Search for the cell housing the specified text and yield its (x, y) center coordinate. 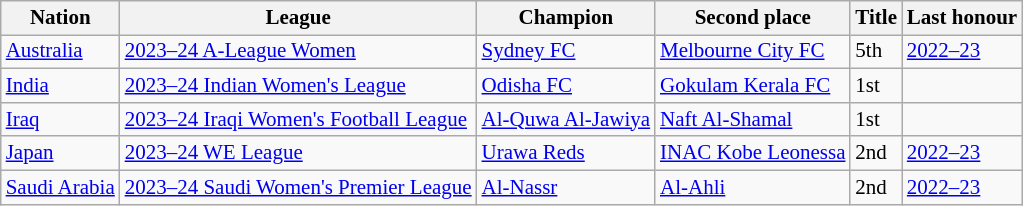
Al-Ahli (752, 187)
2023–24 A-League Women (298, 52)
League (298, 18)
2023–24 WE League (298, 153)
2023–24 Saudi Women's Premier League (298, 187)
Al-Nassr (566, 187)
Al-Quwa Al-Jawiya (566, 119)
2023–24 Iraqi Women's Football League (298, 119)
2023–24 Indian Women's League (298, 86)
5th (876, 52)
Saudi Arabia (60, 187)
Second place (752, 18)
Iraq (60, 119)
Last honour (962, 18)
Japan (60, 153)
India (60, 86)
Champion (566, 18)
INAC Kobe Leonessa (752, 153)
Sydney FC (566, 52)
Naft Al-Shamal (752, 119)
Australia (60, 52)
Nation (60, 18)
Odisha FC (566, 86)
Melbourne City FC (752, 52)
Gokulam Kerala FC (752, 86)
Urawa Reds (566, 153)
Title (876, 18)
